Pinpoint the cell where the given text exists, returning its [X, Y] midpoint coordinate. 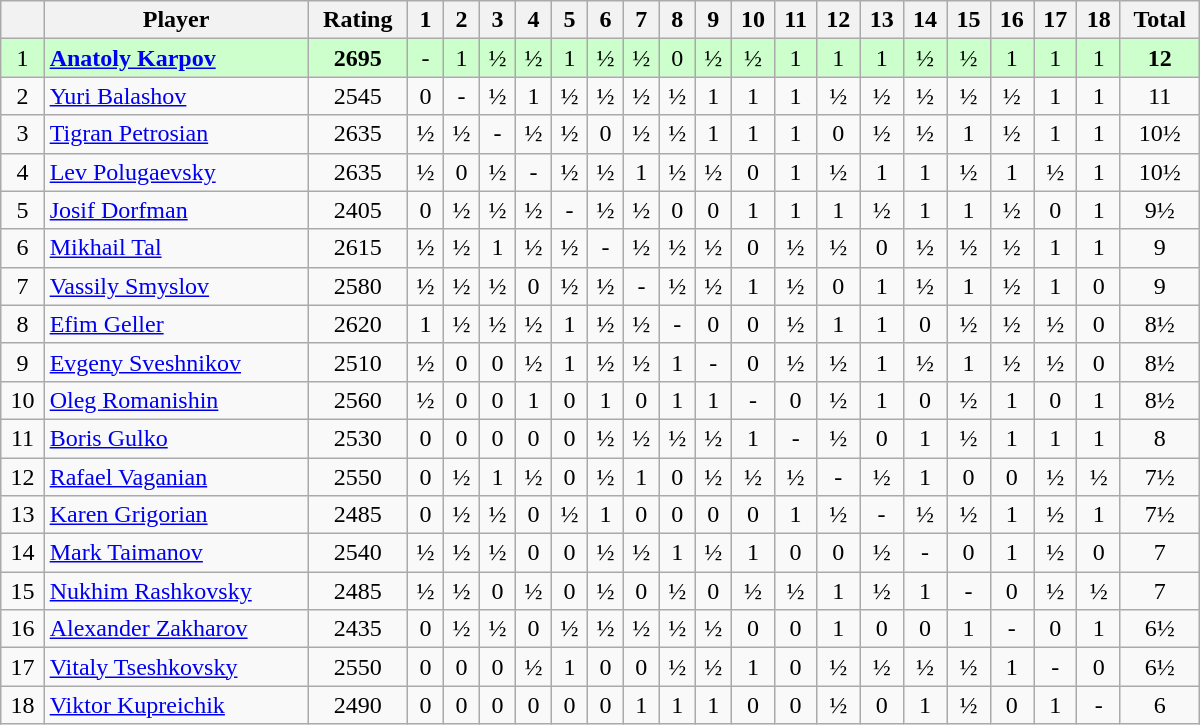
Vitaly Tseshkovsky [176, 667]
Mark Taimanov [176, 553]
2580 [358, 286]
Oleg Romanishin [176, 400]
Mikhail Tal [176, 248]
Boris Gulko [176, 438]
Viktor Kupreichik [176, 705]
Total [1160, 20]
2530 [358, 438]
Anatoly Karpov [176, 58]
Nukhim Rashkovsky [176, 591]
2490 [358, 705]
Yuri Balashov [176, 96]
Vassily Smyslov [176, 286]
Efim Geller [176, 324]
Rating [358, 20]
Evgeny Sveshnikov [176, 362]
Player [176, 20]
2695 [358, 58]
2510 [358, 362]
Tigran Petrosian [176, 134]
Lev Polugaevsky [176, 172]
2405 [358, 210]
2540 [358, 553]
2560 [358, 400]
2620 [358, 324]
Josif Dorfman [176, 210]
2545 [358, 96]
Alexander Zakharov [176, 629]
9½ [1160, 210]
2615 [358, 248]
Karen Grigorian [176, 515]
2435 [358, 629]
Rafael Vaganian [176, 477]
